From the cell containing the given text, extract its center point as [x, y] coordinate. 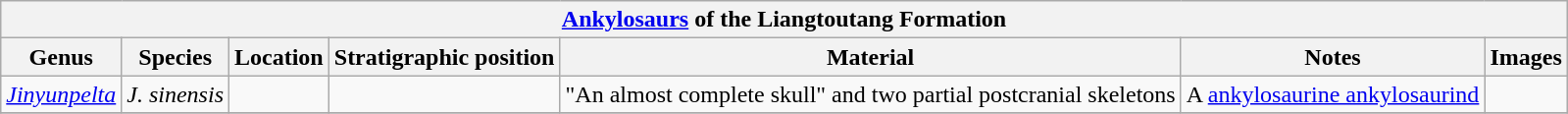
Notes [1333, 57]
A ankylosaurine ankylosaurind [1333, 94]
Species [176, 57]
"An almost complete skull" and two partial postcranial skeletons [871, 94]
Stratigraphic position [444, 57]
Images [1526, 57]
J. sinensis [176, 94]
Jinyunpelta [61, 94]
Material [871, 57]
Genus [61, 57]
Location [279, 57]
Ankylosaurs of the Liangtoutang Formation [784, 20]
